Extract the [X, Y] coordinate from the center of the cell holding the provided text.  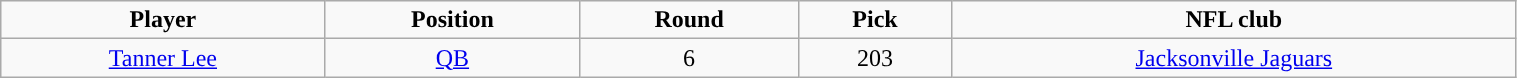
Tanner Lee [163, 58]
Position [452, 20]
QB [452, 58]
203 [874, 58]
6 [690, 58]
Round [690, 20]
Pick [874, 20]
NFL club [1234, 20]
Player [163, 20]
Jacksonville Jaguars [1234, 58]
